Extract the (x, y) coordinate from the center of the cell holding the provided text.  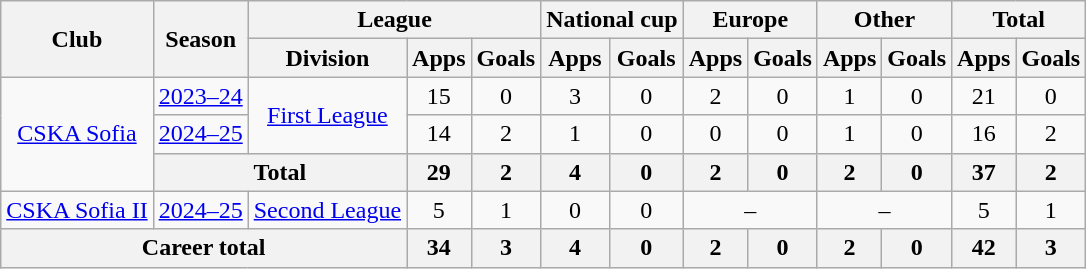
2023–24 (200, 96)
Season (200, 39)
14 (439, 134)
Europe (750, 20)
16 (984, 134)
Division (327, 58)
15 (439, 96)
29 (439, 172)
42 (984, 248)
34 (439, 248)
CSKA Sofia II (77, 210)
CSKA Sofia (77, 134)
Other (884, 20)
21 (984, 96)
National cup (612, 20)
First League (327, 115)
Career total (204, 248)
Second League (327, 210)
League (394, 20)
Club (77, 39)
37 (984, 172)
